Scan for the cell matching the given text and deliver its [x, y] coordinate at center. 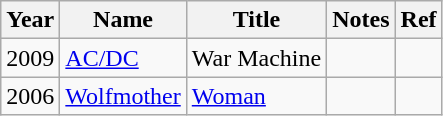
2009 [30, 58]
Title [256, 20]
Woman [256, 96]
Name [123, 20]
AC/DC [123, 58]
Notes [361, 20]
Ref [418, 20]
Year [30, 20]
Wolfmother [123, 96]
War Machine [256, 58]
2006 [30, 96]
